Scan for the cell matching the given text and deliver its [X, Y] coordinate at center. 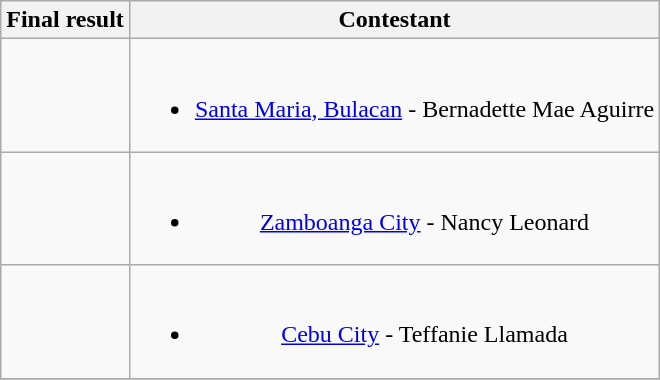
Cebu City - Teffanie Llamada [394, 322]
Zamboanga City - Nancy Leonard [394, 208]
Contestant [394, 20]
Santa Maria, Bulacan - Bernadette Mae Aguirre [394, 96]
Final result [66, 20]
